Determine the (x, y) coordinate at the center of the cell enclosing the given text.  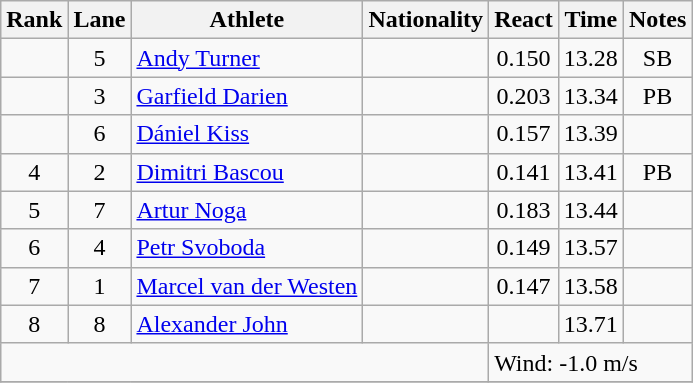
0.157 (524, 134)
Andy Turner (247, 58)
Marcel van der Westen (247, 286)
13.71 (590, 324)
Artur Noga (247, 210)
Lane (100, 20)
3 (100, 96)
13.58 (590, 286)
SB (657, 58)
0.149 (524, 248)
Garfield Darien (247, 96)
1 (100, 286)
0.141 (524, 172)
Nationality (426, 20)
13.28 (590, 58)
0.183 (524, 210)
13.39 (590, 134)
Athlete (247, 20)
Petr Svoboda (247, 248)
0.203 (524, 96)
2 (100, 172)
13.57 (590, 248)
Rank (34, 20)
Dimitri Bascou (247, 172)
Notes (657, 20)
React (524, 20)
Time (590, 20)
13.44 (590, 210)
13.41 (590, 172)
Alexander John (247, 324)
13.34 (590, 96)
Wind: -1.0 m/s (590, 362)
0.147 (524, 286)
Dániel Kiss (247, 134)
0.150 (524, 58)
